Determine the (X, Y) coordinate at the center of the cell enclosing the given text.  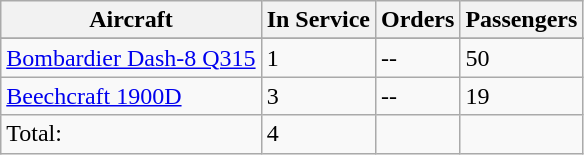
Bombardier Dash-8 Q315 (131, 58)
19 (522, 96)
Passengers (522, 20)
50 (522, 58)
Aircraft (131, 20)
1 (318, 58)
Beechcraft 1900D (131, 96)
4 (318, 134)
In Service (318, 20)
3 (318, 96)
Orders (417, 20)
Total: (131, 134)
